Search for the cell housing the specified text and yield its [X, Y] center coordinate. 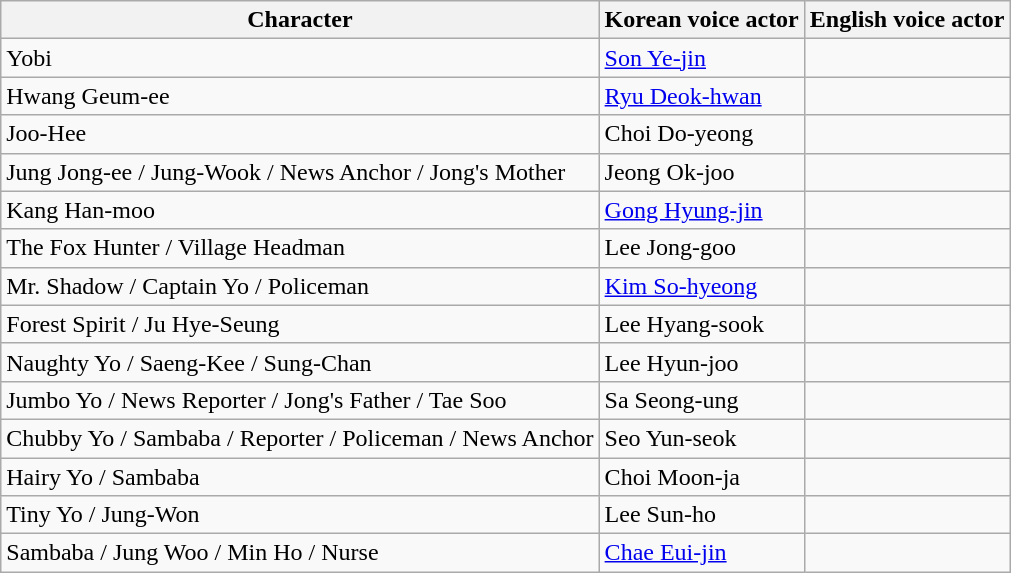
Lee Jong-goo [702, 248]
Korean voice actor [702, 20]
Hwang Geum-ee [300, 96]
Lee Sun-ho [702, 515]
English voice actor [907, 20]
Choi Do-yeong [702, 134]
The Fox Hunter / Village Headman [300, 248]
Tiny Yo / Jung-Won [300, 515]
Character [300, 20]
Jumbo Yo / News Reporter / Jong's Father / Tae Soo [300, 400]
Ryu Deok-hwan [702, 96]
Forest Spirit / Ju Hye-Seung [300, 324]
Naughty Yo / Saeng-Kee / Sung-Chan [300, 362]
Kang Han-moo [300, 210]
Lee Hyun-joo [702, 362]
Chae Eui-jin [702, 553]
Lee Hyang-sook [702, 324]
Jeong Ok-joo [702, 172]
Yobi [300, 58]
Sa Seong-ung [702, 400]
Joo-Hee [300, 134]
Choi Moon-ja [702, 477]
Gong Hyung-jin [702, 210]
Mr. Shadow / Captain Yo / Policeman [300, 286]
Sambaba / Jung Woo / Min Ho / Nurse [300, 553]
Jung Jong-ee / Jung-Wook / News Anchor / Jong's Mother [300, 172]
Son Ye-jin [702, 58]
Kim So-hyeong [702, 286]
Hairy Yo / Sambaba [300, 477]
Chubby Yo / Sambaba / Reporter / Policeman / News Anchor [300, 438]
Seo Yun-seok [702, 438]
